Return the [X, Y] coordinate for the center point of the cell that contains the specified text.  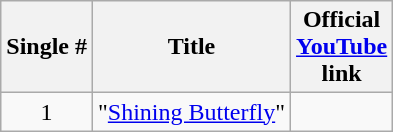
Single # [47, 47]
Title [192, 47]
OfficialYouTubelink [342, 47]
1 [47, 112]
"Shining Butterfly" [192, 112]
